Return the (x, y) coordinate for the center point of the cell that contains the specified text.  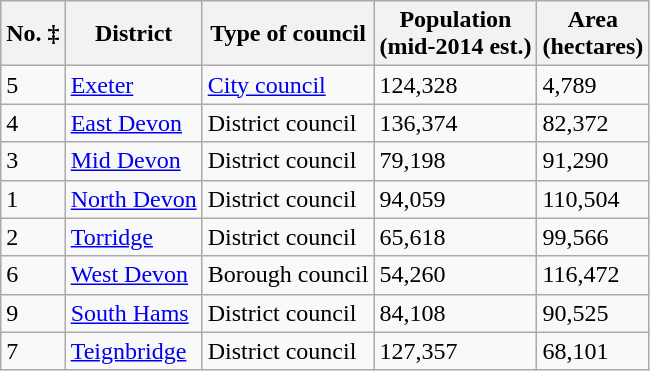
84,108 (456, 313)
79,198 (456, 161)
No. ‡ (33, 34)
Mid Devon (134, 161)
6 (33, 275)
4 (33, 123)
Borough council (288, 275)
Area(hectares) (593, 34)
3 (33, 161)
Exeter (134, 85)
7 (33, 351)
54,260 (456, 275)
2 (33, 237)
82,372 (593, 123)
127,357 (456, 351)
4,789 (593, 85)
91,290 (593, 161)
65,618 (456, 237)
South Hams (134, 313)
North Devon (134, 199)
9 (33, 313)
Type of council (288, 34)
90,525 (593, 313)
1 (33, 199)
94,059 (456, 199)
Population(mid-2014 est.) (456, 34)
116,472 (593, 275)
124,328 (456, 85)
136,374 (456, 123)
Torridge (134, 237)
99,566 (593, 237)
East Devon (134, 123)
District (134, 34)
City council (288, 85)
68,101 (593, 351)
110,504 (593, 199)
Teignbridge (134, 351)
West Devon (134, 275)
5 (33, 85)
